Search for the cell housing the specified text and yield its (x, y) center coordinate. 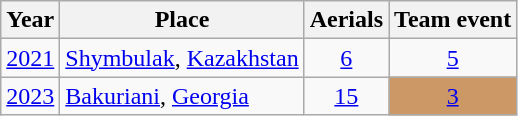
2021 (30, 58)
Aerials (346, 20)
3 (453, 96)
Bakuriani, Georgia (182, 96)
6 (346, 58)
Year (30, 20)
Shymbulak, Kazakhstan (182, 58)
Place (182, 20)
2023 (30, 96)
5 (453, 58)
15 (346, 96)
Team event (453, 20)
